Return the [X, Y] coordinate for the center point of the cell that contains the specified text.  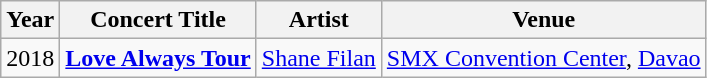
Shane Filan [318, 58]
Venue [544, 20]
Artist [318, 20]
Year [30, 20]
SMX Convention Center, Davao [544, 58]
Love Always Tour [158, 58]
Concert Title [158, 20]
2018 [30, 58]
